Return (x, y) of the center of cell containing provided text 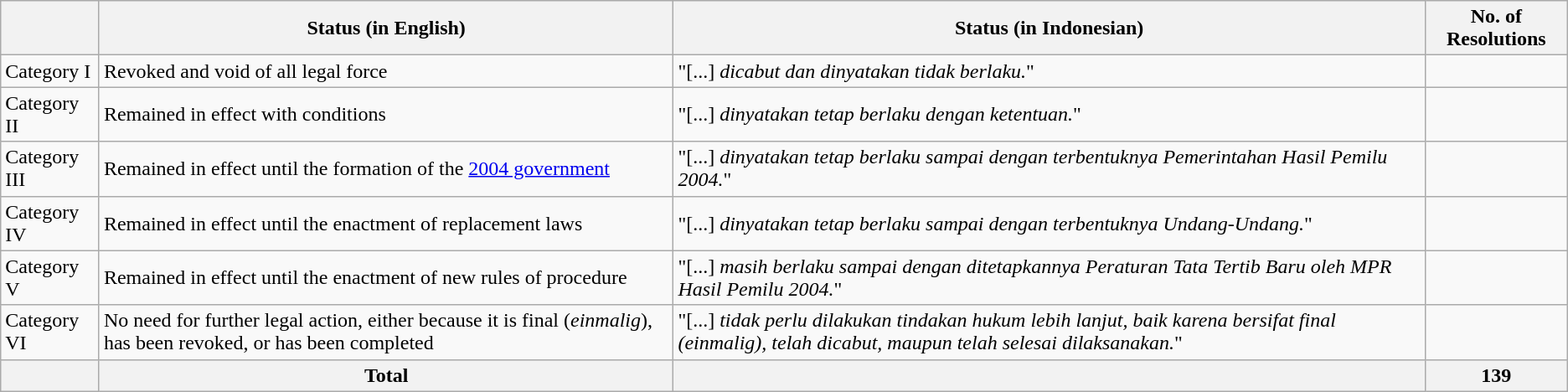
Status (in English) (385, 28)
Category II (50, 114)
Status (in Indonesian) (1050, 28)
Category VI (50, 332)
"[...] dinyatakan tetap berlaku sampai dengan terbentuknya Pemerintahan Hasil Pemilu 2004." (1050, 169)
Category III (50, 169)
No. of Resolutions (1496, 28)
"[...] masih berlaku sampai dengan ditetapkannya Peraturan Tata Tertib Baru oleh MPR Hasil Pemilu 2004." (1050, 278)
Remained in effect with conditions (385, 114)
"[...] dinyatakan tetap berlaku dengan ketentuan." (1050, 114)
Revoked and void of all legal force (385, 71)
"[...] dicabut dan dinyatakan tidak berlaku." (1050, 71)
Remained in effect until the formation of the 2004 government (385, 169)
"[...] tidak perlu dilakukan tindakan hukum lebih lanjut, baik karena bersifat final (einmalig), telah dicabut, maupun telah selesai dilaksanakan." (1050, 332)
"[...] dinyatakan tetap berlaku sampai dengan terbentuknya Undang-Undang." (1050, 223)
Category V (50, 278)
Remained in effect until the enactment of replacement laws (385, 223)
Total (385, 375)
No need for further legal action, either because it is final (einmalig), has been revoked, or has been completed (385, 332)
Category IV (50, 223)
Remained in effect until the enactment of new rules of procedure (385, 278)
139 (1496, 375)
Category I (50, 71)
